Provide the (X, Y) coordinate of the cell's center where the given text is located.  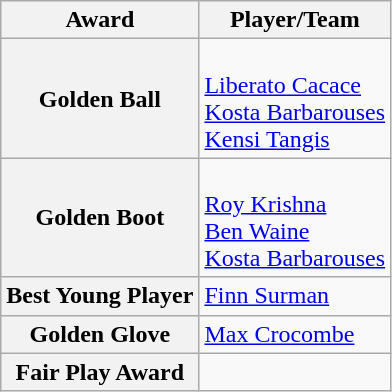
Player/Team (295, 20)
Finn Surman (295, 296)
Golden Boot (100, 218)
Liberato Cacace Kosta Barbarouses Kensi Tangis (295, 98)
Max Crocombe (295, 334)
Fair Play Award (100, 372)
Golden Glove (100, 334)
Best Young Player (100, 296)
Roy Krishna Ben Waine Kosta Barbarouses (295, 218)
Golden Ball (100, 98)
Award (100, 20)
